Output the (x, y) coordinate of the center of the cell containing the given text.  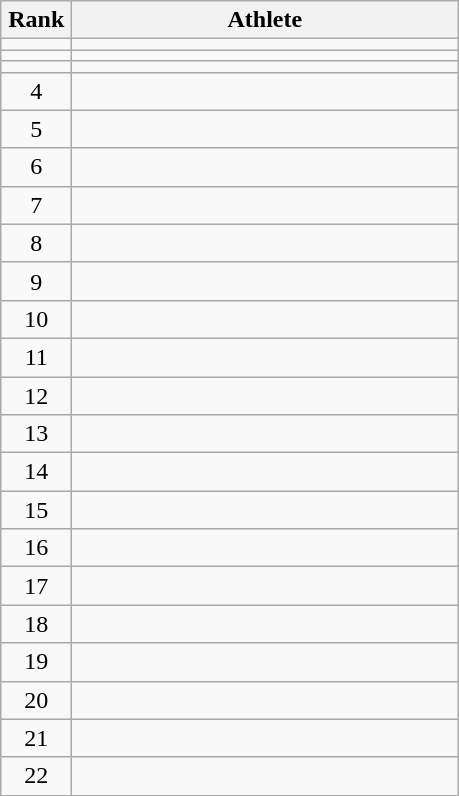
Athlete (265, 20)
22 (36, 776)
17 (36, 586)
5 (36, 129)
10 (36, 319)
15 (36, 510)
18 (36, 624)
7 (36, 205)
21 (36, 738)
16 (36, 548)
8 (36, 243)
14 (36, 472)
4 (36, 91)
13 (36, 434)
20 (36, 700)
19 (36, 662)
9 (36, 281)
Rank (36, 20)
6 (36, 167)
12 (36, 395)
11 (36, 357)
